Return (X, Y) of the center of cell containing provided text 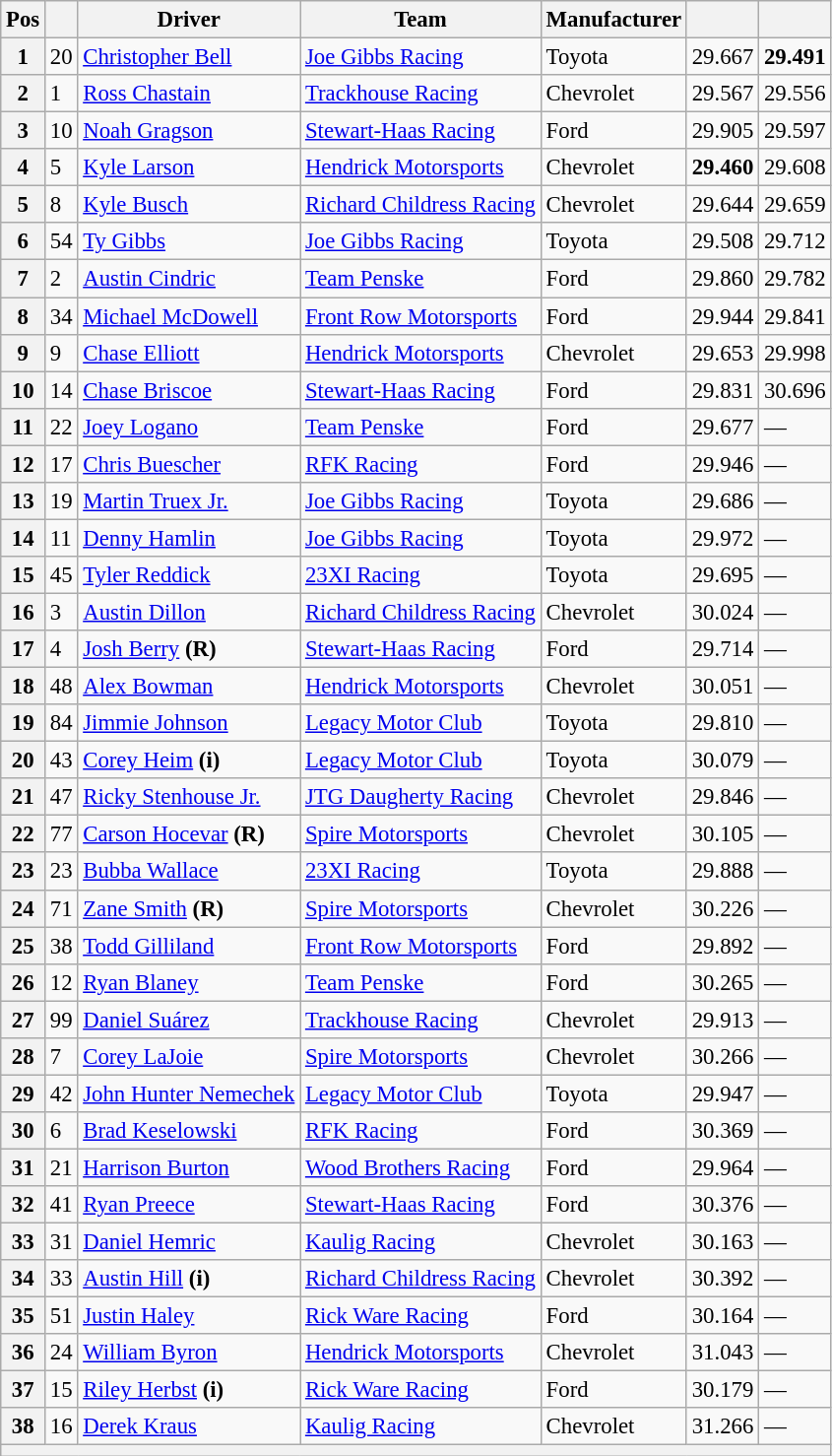
Driver (189, 20)
29.944 (723, 316)
29.686 (723, 501)
Michael McDowell (189, 316)
30.376 (723, 1205)
Christopher Bell (189, 57)
26 (24, 982)
Derek Kraus (189, 1427)
Riley Herbst (i) (189, 1390)
30.179 (723, 1390)
Carson Hocevar (R) (189, 834)
Harrison Burton (189, 1167)
29.998 (796, 353)
Jimmie Johnson (189, 723)
29.491 (796, 57)
29.508 (723, 241)
29.947 (723, 1093)
29 (24, 1093)
99 (61, 1020)
Daniel Suárez (189, 1020)
Joey Logano (189, 427)
29.841 (796, 316)
29.972 (723, 538)
John Hunter Nemechek (189, 1093)
William Byron (189, 1353)
30.392 (723, 1279)
41 (61, 1205)
29.913 (723, 1020)
Todd Gilliland (189, 946)
42 (61, 1093)
29.644 (723, 205)
Chase Elliott (189, 353)
28 (24, 1057)
84 (61, 723)
47 (61, 797)
Brad Keselowski (189, 1131)
29.782 (796, 279)
Ricky Stenhouse Jr. (189, 797)
Daniel Hemric (189, 1242)
30.265 (723, 982)
31.266 (723, 1427)
Josh Berry (R) (189, 649)
Noah Gragson (189, 131)
29.712 (796, 241)
30 (24, 1131)
29.946 (723, 464)
Austin Cindric (189, 279)
29.556 (796, 94)
29.695 (723, 575)
Justin Haley (189, 1316)
77 (61, 834)
Zane Smith (R) (189, 908)
Manufacturer (613, 20)
Pos (24, 20)
29.892 (723, 946)
18 (24, 687)
Austin Dillon (189, 612)
Kyle Busch (189, 205)
29.831 (723, 390)
Denny Hamlin (189, 538)
29.714 (723, 649)
30.696 (796, 390)
35 (24, 1316)
Martin Truex Jr. (189, 501)
29.597 (796, 131)
Alex Bowman (189, 687)
30.051 (723, 687)
Kyle Larson (189, 167)
29.860 (723, 279)
30.226 (723, 908)
30.105 (723, 834)
Tyler Reddick (189, 575)
30.164 (723, 1316)
30.369 (723, 1131)
Bubba Wallace (189, 872)
Wood Brothers Racing (421, 1167)
Ryan Blaney (189, 982)
Ross Chastain (189, 94)
25 (24, 946)
Chris Buescher (189, 464)
JTG Daugherty Racing (421, 797)
30.024 (723, 612)
51 (61, 1316)
13 (24, 501)
Corey Heim (i) (189, 761)
37 (24, 1390)
29.964 (723, 1167)
29.608 (796, 167)
Ryan Preece (189, 1205)
29.888 (723, 872)
71 (61, 908)
29.659 (796, 205)
Chase Briscoe (189, 390)
Austin Hill (i) (189, 1279)
Team (421, 20)
Corey LaJoie (189, 1057)
29.677 (723, 427)
45 (61, 575)
Ty Gibbs (189, 241)
30.163 (723, 1242)
30.266 (723, 1057)
29.905 (723, 131)
31.043 (723, 1353)
27 (24, 1020)
29.667 (723, 57)
30.079 (723, 761)
43 (61, 761)
32 (24, 1205)
48 (61, 687)
36 (24, 1353)
29.460 (723, 167)
54 (61, 241)
29.653 (723, 353)
29.846 (723, 797)
29.567 (723, 94)
29.810 (723, 723)
